Search for the cell housing the specified text and yield its (X, Y) center coordinate. 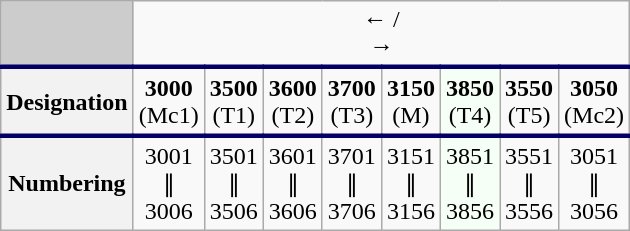
3500(T1) (234, 101)
3850(T4) (470, 101)
3701∥3706 (352, 182)
3550(T5) (530, 101)
Numbering (67, 182)
3851∥3856 (470, 182)
3050(Mc2) (594, 101)
3700(T3) (352, 101)
3000(Mc1) (168, 101)
3151∥3156 (410, 182)
3150(M) (410, 101)
3551∥3556 (530, 182)
← / → (381, 34)
3051∥3056 (594, 182)
3600(T2) (292, 101)
3501∥3506 (234, 182)
3001∥3006 (168, 182)
3601∥3606 (292, 182)
Designation (67, 101)
